Determine the [x, y] coordinate at the center of the cell enclosing the given text.  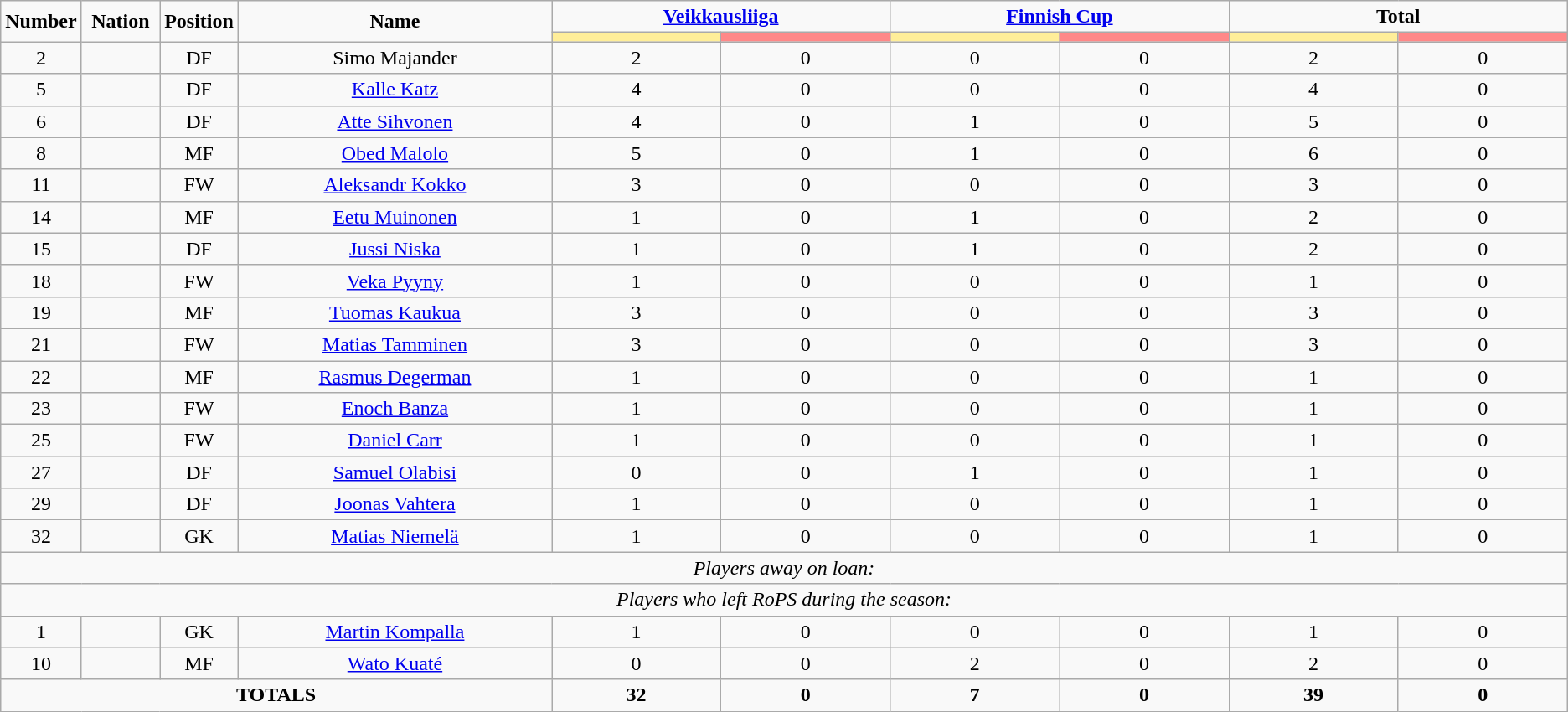
Wato Kuaté [395, 663]
Simo Majander [395, 58]
Number [41, 22]
Total [1398, 17]
Jussi Niska [395, 249]
Aleksandr Kokko [395, 185]
Eetu Muinonen [395, 217]
Finnish Cup [1060, 17]
10 [41, 663]
8 [41, 153]
Tuomas Kaukua [395, 312]
29 [41, 504]
Veikkausliiga [720, 17]
25 [41, 441]
Samuel Olabisi [395, 472]
Players who left RoPS during the season: [784, 600]
11 [41, 185]
Name [395, 22]
21 [41, 344]
Nation [121, 22]
Daniel Carr [395, 441]
18 [41, 281]
Veka Pyyny [395, 281]
23 [41, 409]
Martin Kompalla [395, 632]
Players away on loan: [784, 568]
19 [41, 312]
Matias Niemelä [395, 536]
TOTALS [276, 695]
15 [41, 249]
14 [41, 217]
Atte Sihvonen [395, 121]
Matias Tamminen [395, 344]
Position [199, 22]
Joonas Vahtera [395, 504]
7 [975, 695]
39 [1313, 695]
22 [41, 376]
Rasmus Degerman [395, 376]
Enoch Banza [395, 409]
Kalle Katz [395, 90]
Obed Malolo [395, 153]
27 [41, 472]
